From the cell containing the given text, extract its center point as (x, y) coordinate. 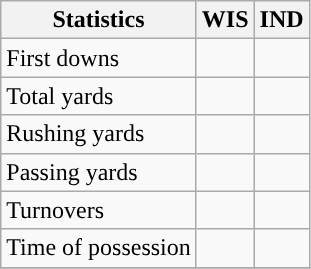
Time of possession (99, 248)
WIS (225, 20)
Rushing yards (99, 134)
Turnovers (99, 210)
Passing yards (99, 172)
IND (282, 20)
First downs (99, 58)
Total yards (99, 96)
Statistics (99, 20)
